Return (x, y) of the center of cell containing provided text 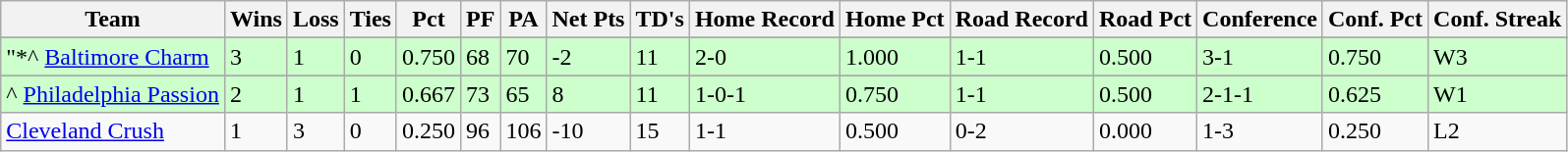
L2 (1498, 131)
Pct (429, 20)
Conf. Pct (1374, 20)
Road Pct (1146, 20)
68 (481, 57)
PA (523, 20)
106 (523, 131)
2 (256, 94)
PF (481, 20)
3-1 (1260, 57)
W1 (1498, 94)
Home Record (765, 20)
0-2 (1021, 131)
Home Pct (895, 20)
0.625 (1374, 94)
Net Pts (588, 20)
2-1-1 (1260, 94)
Conf. Streak (1498, 20)
Loss (316, 20)
Ties (370, 20)
Wins (256, 20)
TD's (660, 20)
Team (113, 20)
1-0-1 (765, 94)
W3 (1498, 57)
0.667 (429, 94)
96 (481, 131)
70 (523, 57)
^ Philadelphia Passion (113, 94)
Road Record (1021, 20)
2-0 (765, 57)
73 (481, 94)
1.000 (895, 57)
8 (588, 94)
1-3 (1260, 131)
Conference (1260, 20)
65 (523, 94)
15 (660, 131)
"*^ Baltimore Charm (113, 57)
-2 (588, 57)
0.000 (1146, 131)
-10 (588, 131)
Cleveland Crush (113, 131)
